Return the [x, y] coordinate for the center point of the cell that contains the specified text.  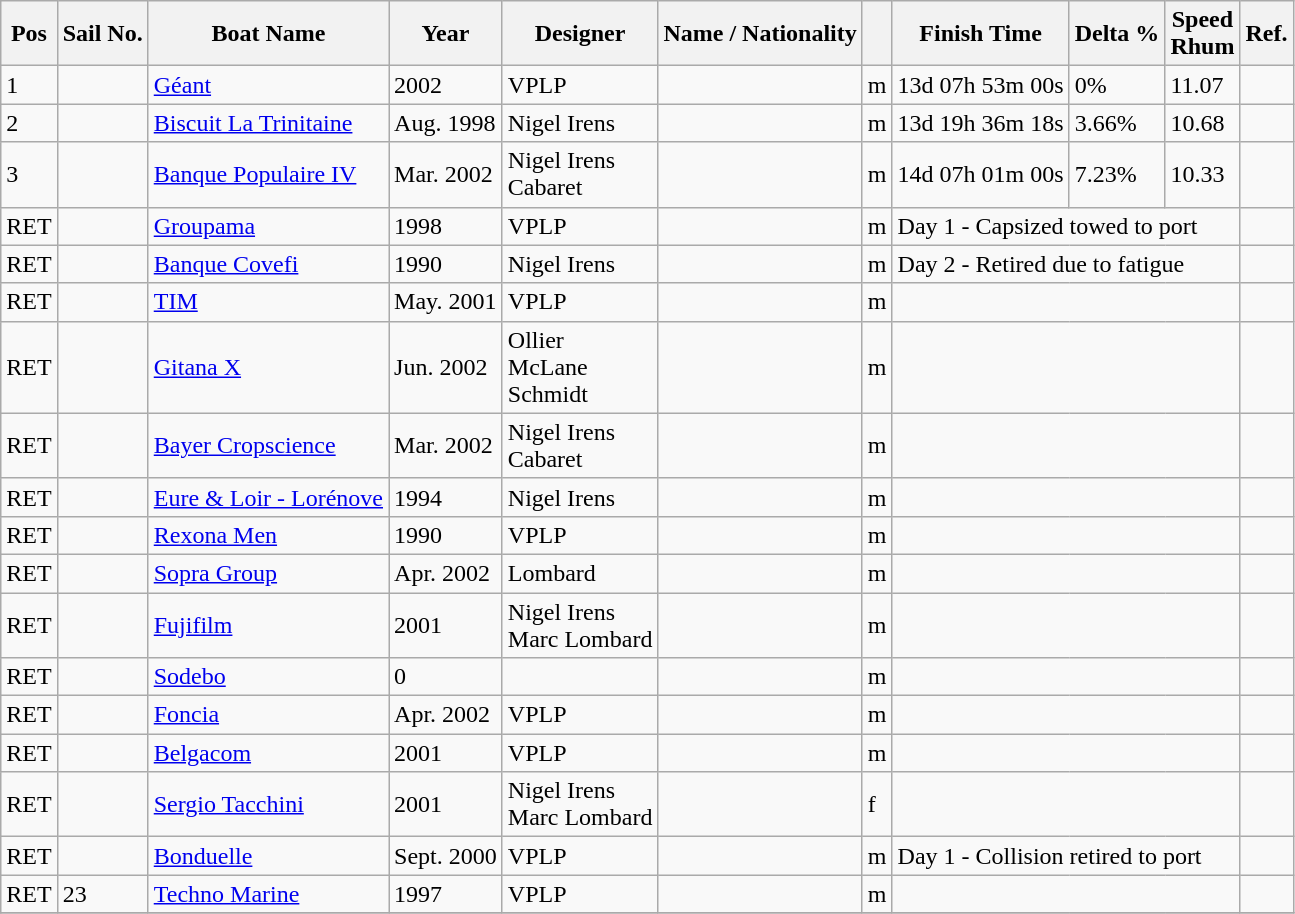
10.33 [1202, 174]
Delta % [1117, 34]
7.23% [1117, 174]
0 [446, 677]
Foncia [268, 715]
Day 1 - Collision retired to port [1066, 856]
Pos [29, 34]
1998 [446, 226]
Ref. [1266, 34]
Speed Rhum [1202, 34]
Bonduelle [268, 856]
11.07 [1202, 85]
Fujifilm [268, 624]
Belgacom [268, 753]
13d 07h 53m 00s [980, 85]
Day 2 - Retired due to fatigue [1066, 264]
Sodebo [268, 677]
Designer [580, 34]
13d 19h 36m 18s [980, 123]
May. 2001 [446, 302]
Jun. 2002 [446, 367]
Banque Populaire IV [268, 174]
Name / Nationality [760, 34]
Year [446, 34]
3.66% [1117, 123]
OllierMcLaneSchmidt [580, 367]
Sergio Tacchini [268, 804]
Techno Marine [268, 894]
Sopra Group [268, 573]
Eure & Loir - Lorénove [268, 497]
1997 [446, 894]
Rexona Men [268, 535]
Lombard [580, 573]
Biscuit La Trinitaine [268, 123]
Sept. 2000 [446, 856]
Finish Time [980, 34]
f [877, 804]
Bayer Cropscience [268, 446]
1994 [446, 497]
Aug. 1998 [446, 123]
14d 07h 01m 00s [980, 174]
TIM [268, 302]
Sail No. [102, 34]
Boat Name [268, 34]
2002 [446, 85]
23 [102, 894]
0% [1117, 85]
3 [29, 174]
1 [29, 85]
Groupama [268, 226]
2 [29, 123]
Banque Covefi [268, 264]
Géant [268, 85]
Day 1 - Capsized towed to port [1066, 226]
Gitana X [268, 367]
10.68 [1202, 123]
